Locate the cell with the specified text and output its [x, y] center coordinate. 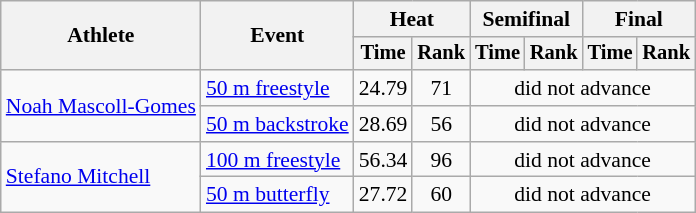
Event [278, 36]
24.79 [384, 88]
100 m freestyle [278, 160]
50 m freestyle [278, 88]
56.34 [384, 160]
56 [441, 124]
Noah Mascoll-Gomes [101, 106]
Semifinal [526, 19]
Final [639, 19]
Stefano Mitchell [101, 178]
27.72 [384, 195]
28.69 [384, 124]
Heat [412, 19]
96 [441, 160]
60 [441, 195]
Athlete [101, 36]
71 [441, 88]
50 m butterfly [278, 195]
50 m backstroke [278, 124]
